Find where the given text appears and provide that cell's center as (x, y) coordinate. 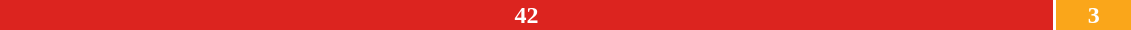
42 (526, 15)
